Identify which cell holds the provided text, then report its [x, y] central coordinate. 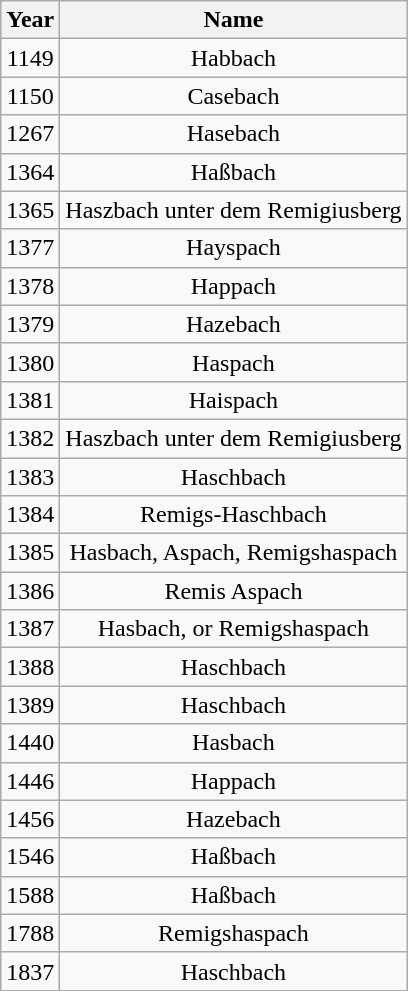
1387 [30, 629]
Hasbach [234, 743]
Habbach [234, 58]
1440 [30, 743]
1382 [30, 438]
1546 [30, 857]
Haspach [234, 362]
1383 [30, 477]
1788 [30, 933]
1149 [30, 58]
1267 [30, 134]
Year [30, 20]
1446 [30, 781]
1380 [30, 362]
1379 [30, 324]
1588 [30, 895]
Casebach [234, 96]
Haispach [234, 400]
Hasbach, or Remigshaspach [234, 629]
1837 [30, 971]
1364 [30, 172]
1381 [30, 400]
1384 [30, 515]
1385 [30, 553]
1389 [30, 705]
1365 [30, 210]
1456 [30, 819]
1377 [30, 248]
Hayspach [234, 248]
Hasebach [234, 134]
1150 [30, 96]
Hasbach, Aspach, Remigshaspach [234, 553]
Remis Aspach [234, 591]
Name [234, 20]
1378 [30, 286]
1388 [30, 667]
1386 [30, 591]
Remigshaspach [234, 933]
Remigs-Haschbach [234, 515]
